Identify which cell holds the provided text, then report its [X, Y] central coordinate. 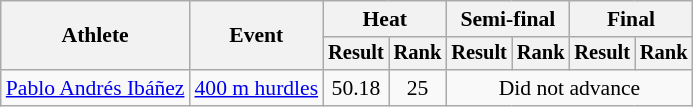
Heat [384, 19]
Final [630, 19]
Athlete [96, 36]
Did not advance [569, 88]
Semi-final [508, 19]
50.18 [356, 88]
400 m hurdles [257, 88]
25 [418, 88]
Pablo Andrés Ibáñez [96, 88]
Event [257, 36]
